Return [X, Y] of the center of cell containing provided text 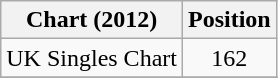
162 [229, 58]
Chart (2012) [92, 20]
UK Singles Chart [92, 58]
Position [229, 20]
